Search for the cell housing the specified text and yield its [X, Y] center coordinate. 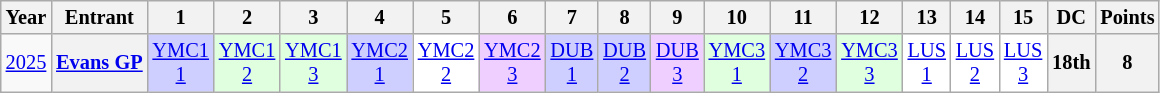
YMC11 [181, 63]
6 [512, 17]
4 [380, 17]
DUB3 [678, 63]
9 [678, 17]
Entrant [99, 17]
YMC12 [247, 63]
3 [313, 17]
DUB1 [572, 63]
LUS2 [975, 63]
YMC13 [313, 63]
11 [803, 17]
7 [572, 17]
DC [1071, 17]
LUS1 [927, 63]
14 [975, 17]
Evans GP [99, 63]
2 [247, 17]
YMC22 [446, 63]
2025 [26, 63]
YMC33 [869, 63]
10 [737, 17]
YMC21 [380, 63]
Points [1127, 17]
YMC32 [803, 63]
LUS3 [1023, 63]
5 [446, 17]
Year [26, 17]
DUB2 [624, 63]
18th [1071, 63]
YMC31 [737, 63]
12 [869, 17]
YMC23 [512, 63]
13 [927, 17]
1 [181, 17]
15 [1023, 17]
